Search for the cell housing the specified text and yield its [X, Y] center coordinate. 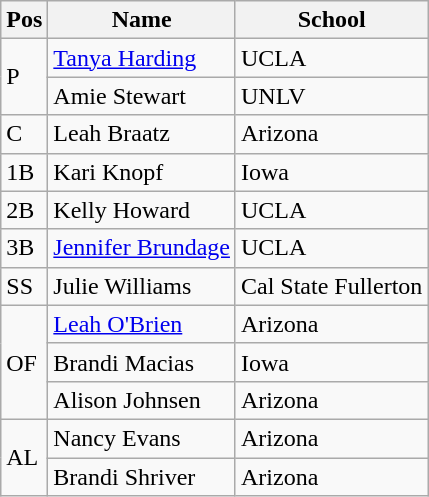
Pos [24, 20]
Leah Braatz [142, 134]
SS [24, 286]
Cal State Fullerton [331, 286]
Alison Johnsen [142, 400]
School [331, 20]
UNLV [331, 96]
P [24, 77]
Brandi Macias [142, 362]
Jennifer Brundage [142, 248]
Tanya Harding [142, 58]
OF [24, 362]
AL [24, 457]
Kari Knopf [142, 172]
1B [24, 172]
Brandi Shriver [142, 477]
Nancy Evans [142, 438]
2B [24, 210]
3B [24, 248]
Name [142, 20]
C [24, 134]
Julie Williams [142, 286]
Amie Stewart [142, 96]
Leah O'Brien [142, 324]
Kelly Howard [142, 210]
